Provide the (X, Y) coordinate of the cell's center where the given text is located.  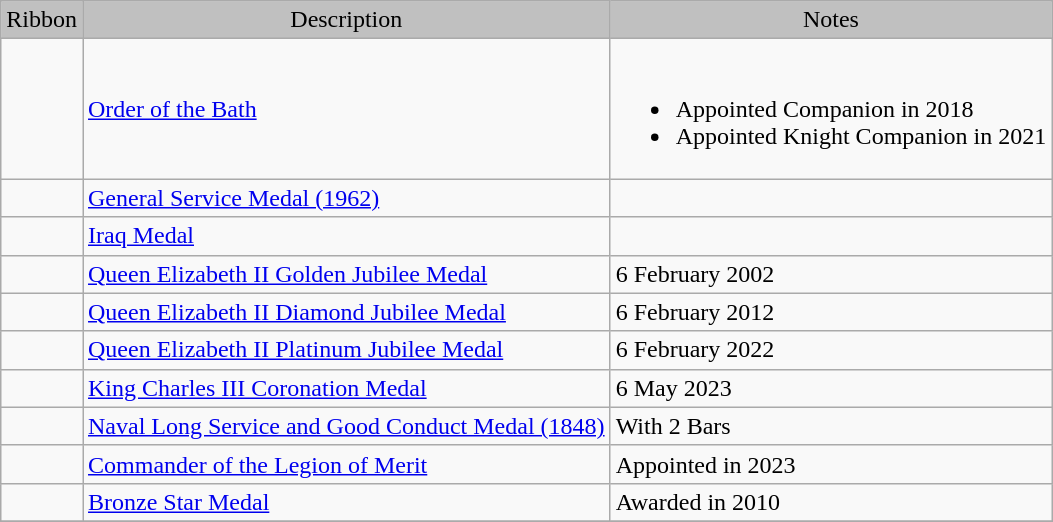
Order of the Bath (346, 109)
Commander of the Legion of Merit (346, 464)
6 May 2023 (831, 388)
6 February 2012 (831, 312)
Queen Elizabeth II Golden Jubilee Medal (346, 274)
Appointed in 2023 (831, 464)
Iraq Medal (346, 236)
6 February 2002 (831, 274)
Queen Elizabeth II Platinum Jubilee Medal (346, 350)
Notes (831, 20)
King Charles III Coronation Medal (346, 388)
Appointed Companion in 2018Appointed Knight Companion in 2021 (831, 109)
Naval Long Service and Good Conduct Medal (1848) (346, 426)
6 February 2022 (831, 350)
Ribbon (42, 20)
With 2 Bars (831, 426)
Description (346, 20)
Bronze Star Medal (346, 502)
Queen Elizabeth II Diamond Jubilee Medal (346, 312)
Awarded in 2010 (831, 502)
General Service Medal (1962) (346, 198)
